Find where the given text appears and provide that cell's center as (x, y) coordinate. 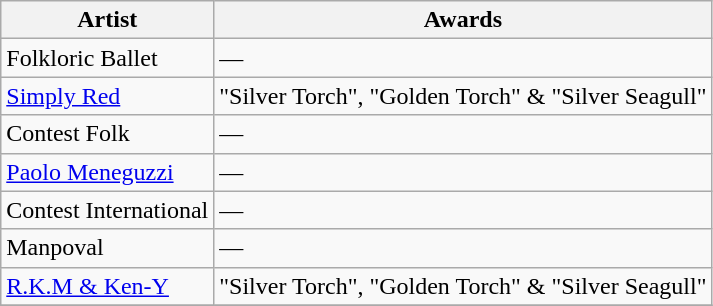
Artist (108, 20)
Folkloric Ballet (108, 58)
Contest Folk (108, 134)
Awards (463, 20)
Paolo Meneguzzi (108, 172)
Contest International (108, 210)
R.K.M & Ken-Y (108, 286)
Simply Red (108, 96)
Manpoval (108, 248)
